Find where the given text appears and provide that cell's center as (x, y) coordinate. 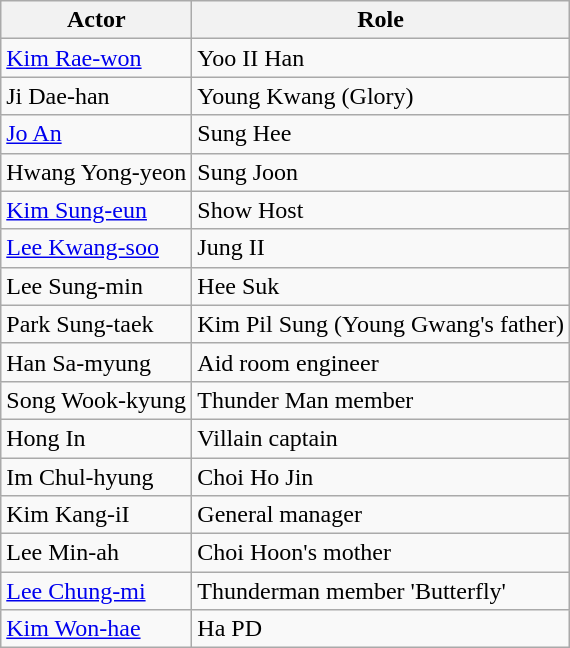
Kim Kang-iI (96, 515)
Kim Rae-won (96, 58)
Park Sung-taek (96, 324)
Kim Sung-eun (96, 210)
Villain captain (381, 438)
Jung II (381, 248)
Song Wook-kyung (96, 400)
Kim Pil Sung (Young Gwang's father) (381, 324)
Ji Dae-han (96, 96)
Lee Sung-min (96, 286)
Hee Suk (381, 286)
Hwang Yong-yeon (96, 172)
Sung Joon (381, 172)
Lee Kwang-soo (96, 248)
Thunderman member 'Butterfly' (381, 591)
Ha PD (381, 629)
Hong In (96, 438)
Lee Chung-mi (96, 591)
Kim Won-hae (96, 629)
Show Host (381, 210)
Choi Ho Jin (381, 477)
Yoo II Han (381, 58)
Choi Hoon's mother (381, 553)
Thunder Man member (381, 400)
Sung Hee (381, 134)
Han Sa-myung (96, 362)
General manager (381, 515)
Young Kwang (Glory) (381, 96)
Im Chul-hyung (96, 477)
Actor (96, 20)
Role (381, 20)
Lee Min-ah (96, 553)
Aid room engineer (381, 362)
Jo An (96, 134)
